Locate the cell with the specified text and output its (x, y) center coordinate. 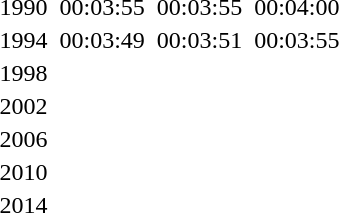
00:03:51 (199, 40)
00:03:49 (102, 40)
